Scan for the cell matching the given text and deliver its (X, Y) coordinate at center. 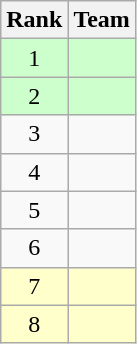
Rank (34, 20)
5 (34, 210)
3 (34, 134)
Team (102, 20)
7 (34, 286)
4 (34, 172)
8 (34, 324)
2 (34, 96)
1 (34, 58)
6 (34, 248)
